For the text-containing cell, return its midpoint in [x, y] coordinate format. 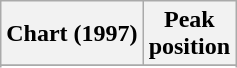
Chart (1997) [72, 34]
Peakposition [189, 34]
